From the cell containing the given text, extract its center point as [x, y] coordinate. 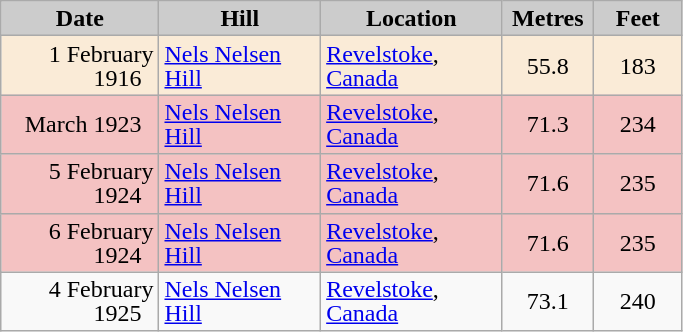
55.8 [548, 66]
6 February 1924 [80, 242]
Hill [240, 18]
Date [80, 18]
71.3 [548, 124]
73.1 [548, 302]
Location [412, 18]
March 1923 [80, 124]
Metres [548, 18]
1 February 1916 [80, 66]
5 February 1924 [80, 184]
Feet [638, 18]
4 February 1925 [80, 302]
183 [638, 66]
240 [638, 302]
234 [638, 124]
